From the cell containing the given text, extract its center point as [x, y] coordinate. 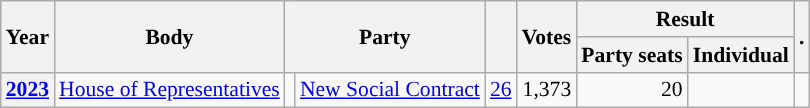
Individual [741, 55]
Votes [547, 36]
2023 [28, 90]
26 [501, 90]
Party [385, 36]
New Social Contract [390, 90]
Result [685, 19]
Body [170, 36]
Year [28, 36]
20 [632, 90]
House of Representatives [170, 90]
1,373 [547, 90]
Party seats [632, 55]
. [802, 36]
